Find where the given text appears and provide that cell's center as [X, Y] coordinate. 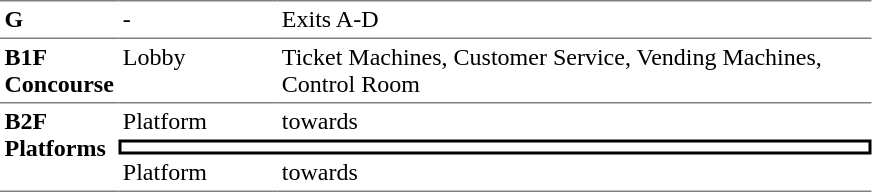
B2FPlatforms [59, 148]
- [198, 19]
G [59, 19]
Exits A-D [574, 19]
B1FConcourse [59, 71]
Ticket Machines, Customer Service, Vending Machines, Control Room [574, 71]
Lobby [198, 71]
